Find where the given text appears and provide that cell's center as (X, Y) coordinate. 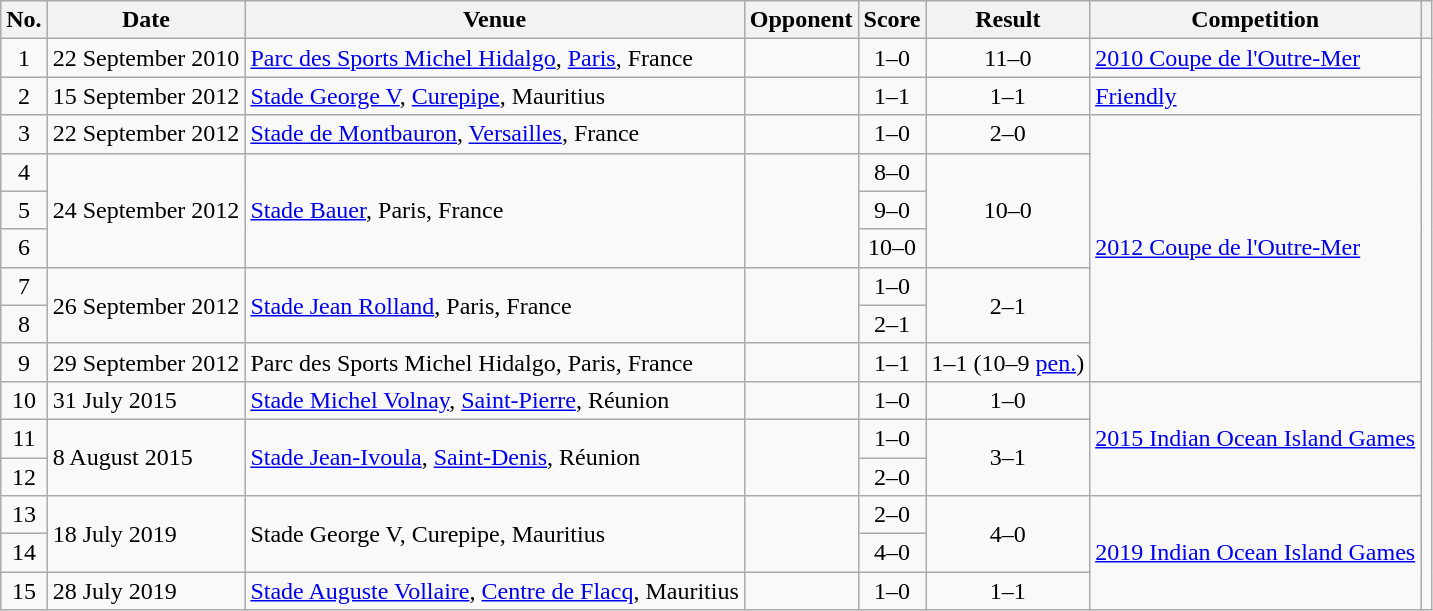
1 (24, 58)
11 (24, 438)
1–1 (10–9 pen.) (1008, 362)
Date (146, 20)
24 September 2012 (146, 210)
2010 Coupe de l'Outre-Mer (1256, 58)
2 (24, 96)
3–1 (1008, 457)
31 July 2015 (146, 400)
9 (24, 362)
8 August 2015 (146, 457)
29 September 2012 (146, 362)
4 (24, 172)
9–0 (892, 210)
28 July 2019 (146, 591)
26 September 2012 (146, 305)
7 (24, 286)
22 September 2010 (146, 58)
2019 Indian Ocean Island Games (1256, 553)
Stade Bauer, Paris, France (494, 210)
18 July 2019 (146, 534)
8–0 (892, 172)
Opponent (801, 20)
Stade Jean-Ivoula, Saint-Denis, Réunion (494, 457)
6 (24, 248)
Friendly (1256, 96)
2015 Indian Ocean Island Games (1256, 438)
14 (24, 553)
Competition (1256, 20)
13 (24, 515)
11–0 (1008, 58)
Stade de Montbauron, Versailles, France (494, 134)
12 (24, 477)
Result (1008, 20)
8 (24, 324)
15 (24, 591)
15 September 2012 (146, 96)
5 (24, 210)
Score (892, 20)
Stade Jean Rolland, Paris, France (494, 305)
Venue (494, 20)
10 (24, 400)
22 September 2012 (146, 134)
No. (24, 20)
3 (24, 134)
Stade Auguste Vollaire, Centre de Flacq, Mauritius (494, 591)
Stade Michel Volnay, Saint-Pierre, Réunion (494, 400)
2012 Coupe de l'Outre-Mer (1256, 248)
